For the text-containing cell, return its midpoint in (x, y) coordinate format. 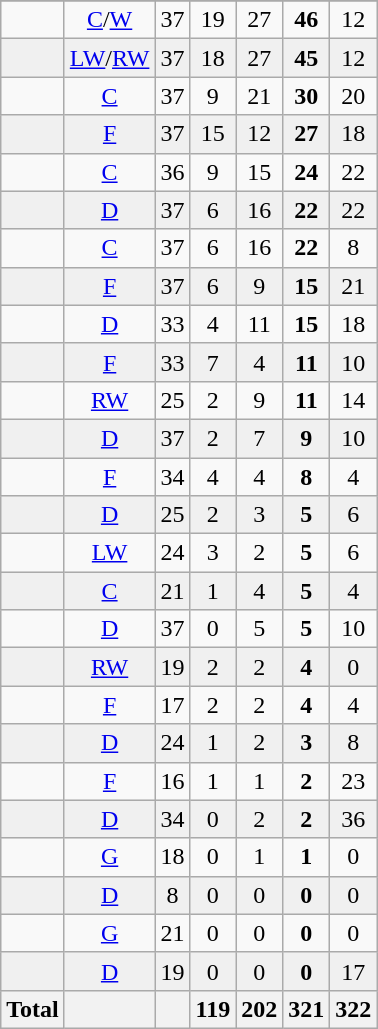
119 (213, 1009)
14 (354, 400)
23 (354, 781)
45 (306, 58)
30 (306, 96)
322 (354, 1009)
321 (306, 1009)
Total (33, 1009)
LW (110, 553)
46 (306, 20)
202 (260, 1009)
20 (354, 96)
LW/RW (110, 58)
C/W (110, 20)
